Output the [x, y] coordinate of the center of the cell containing the given text.  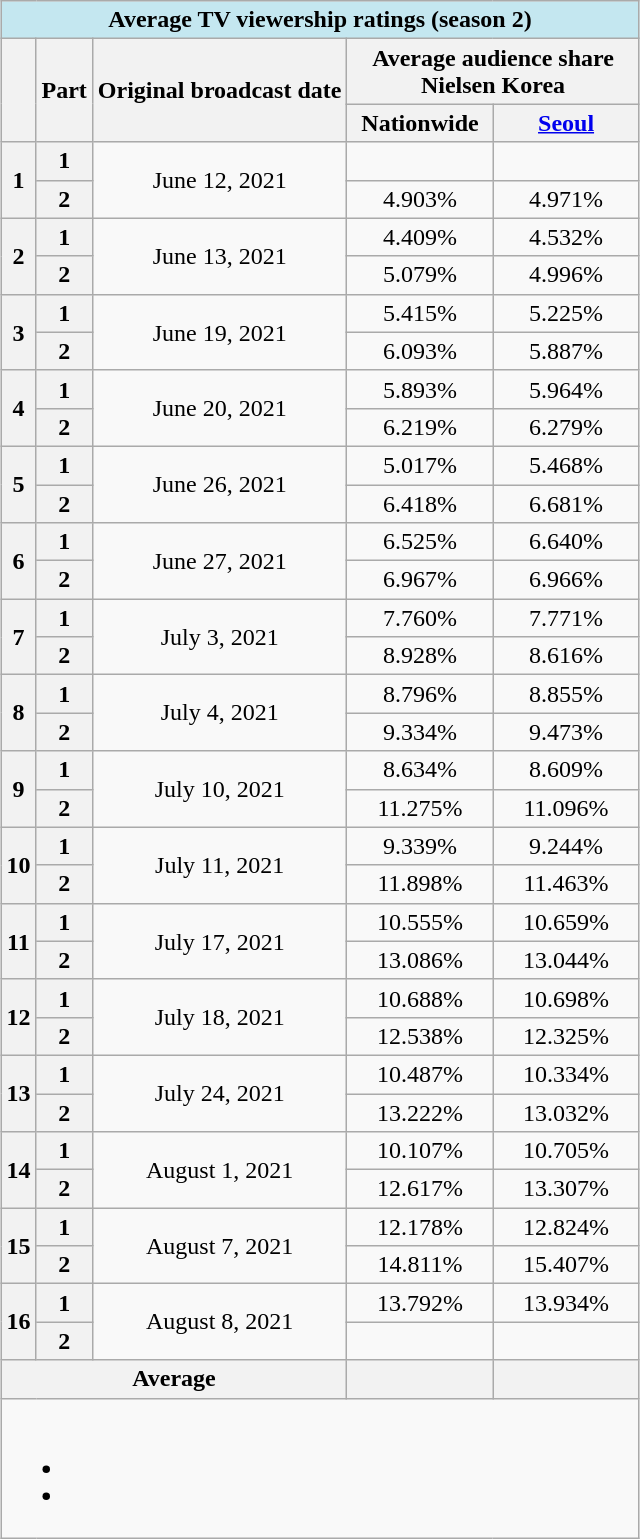
5.225% [566, 313]
6.525% [420, 542]
4.971% [566, 199]
7.771% [566, 618]
5.017% [420, 465]
10.698% [566, 998]
12.538% [420, 1036]
4.409% [420, 237]
12.325% [566, 1036]
13.086% [420, 960]
10.107% [420, 1151]
10.688% [420, 998]
11.275% [420, 808]
4.532% [566, 237]
9.339% [420, 846]
5.887% [566, 351]
11.898% [420, 884]
5.893% [420, 389]
July 18, 2021 [220, 1017]
14.811% [420, 1265]
13 [18, 1093]
6.279% [566, 427]
13.044% [566, 960]
8.616% [566, 656]
12 [18, 1017]
Average TV viewership ratings (season 2) [320, 20]
July 11, 2021 [220, 865]
8.609% [566, 770]
10.555% [420, 922]
11.463% [566, 884]
5.468% [566, 465]
10.487% [420, 1074]
4.996% [566, 275]
Original broadcast date [220, 90]
7 [18, 637]
13.032% [566, 1113]
Average audience share Nielsen Korea [493, 72]
4.903% [420, 199]
13.307% [566, 1189]
13.792% [420, 1303]
7.760% [420, 618]
July 3, 2021 [220, 637]
9.473% [566, 732]
8.796% [420, 694]
June 13, 2021 [220, 256]
6.967% [420, 580]
15 [18, 1246]
6.681% [566, 503]
8.855% [566, 694]
6.093% [420, 351]
12.617% [420, 1189]
Seoul [566, 123]
6.966% [566, 580]
10.705% [566, 1151]
9.334% [420, 732]
July 4, 2021 [220, 713]
8 [18, 713]
July 24, 2021 [220, 1093]
6.219% [420, 427]
6.418% [420, 503]
10.659% [566, 922]
9 [18, 789]
August 7, 2021 [220, 1246]
6 [18, 561]
16 [18, 1322]
10 [18, 865]
15.407% [566, 1265]
Nationwide [420, 123]
8.928% [420, 656]
4 [18, 408]
5.415% [420, 313]
13.222% [420, 1113]
3 [18, 332]
10.334% [566, 1074]
8.634% [420, 770]
June 19, 2021 [220, 332]
Average [174, 1379]
6.640% [566, 542]
July 17, 2021 [220, 941]
11 [18, 941]
June 12, 2021 [220, 180]
5.964% [566, 389]
14 [18, 1170]
12.178% [420, 1227]
August 1, 2021 [220, 1170]
July 10, 2021 [220, 789]
August 8, 2021 [220, 1322]
June 20, 2021 [220, 408]
June 26, 2021 [220, 484]
12.824% [566, 1227]
13.934% [566, 1303]
5.079% [420, 275]
June 27, 2021 [220, 561]
Part [64, 90]
9.244% [566, 846]
5 [18, 484]
11.096% [566, 808]
